Detect which cell encompasses the target text, then output its (X, Y) center coordinate. 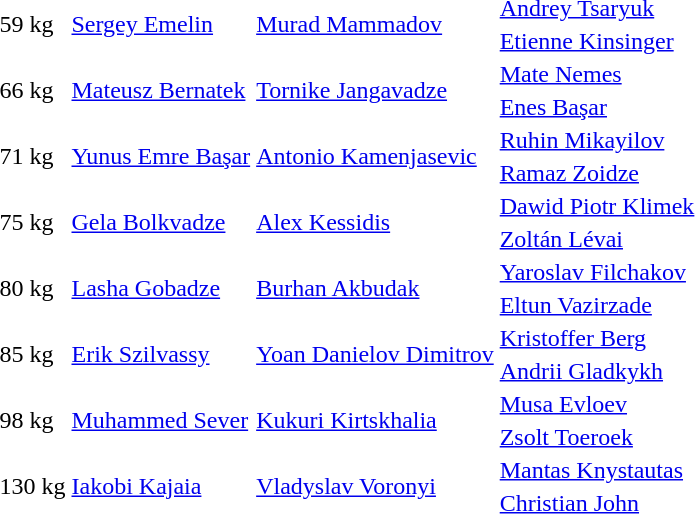
Mateusz Bernatek (161, 90)
Yoan Danielov Dimitrov (376, 354)
Kukuri Kirtskhalia (376, 420)
Alex Kessidis (376, 222)
Antonio Kamenjasevic (376, 156)
Muhammed Sever (161, 420)
Burhan Akbudak (376, 288)
Erik Szilvassy (161, 354)
Gela Bolkvadze (161, 222)
Lasha Gobadze (161, 288)
Tornike Jangavadze (376, 90)
Yunus Emre Başar (161, 156)
